Pinpoint the cell where the given text exists, returning its (x, y) midpoint coordinate. 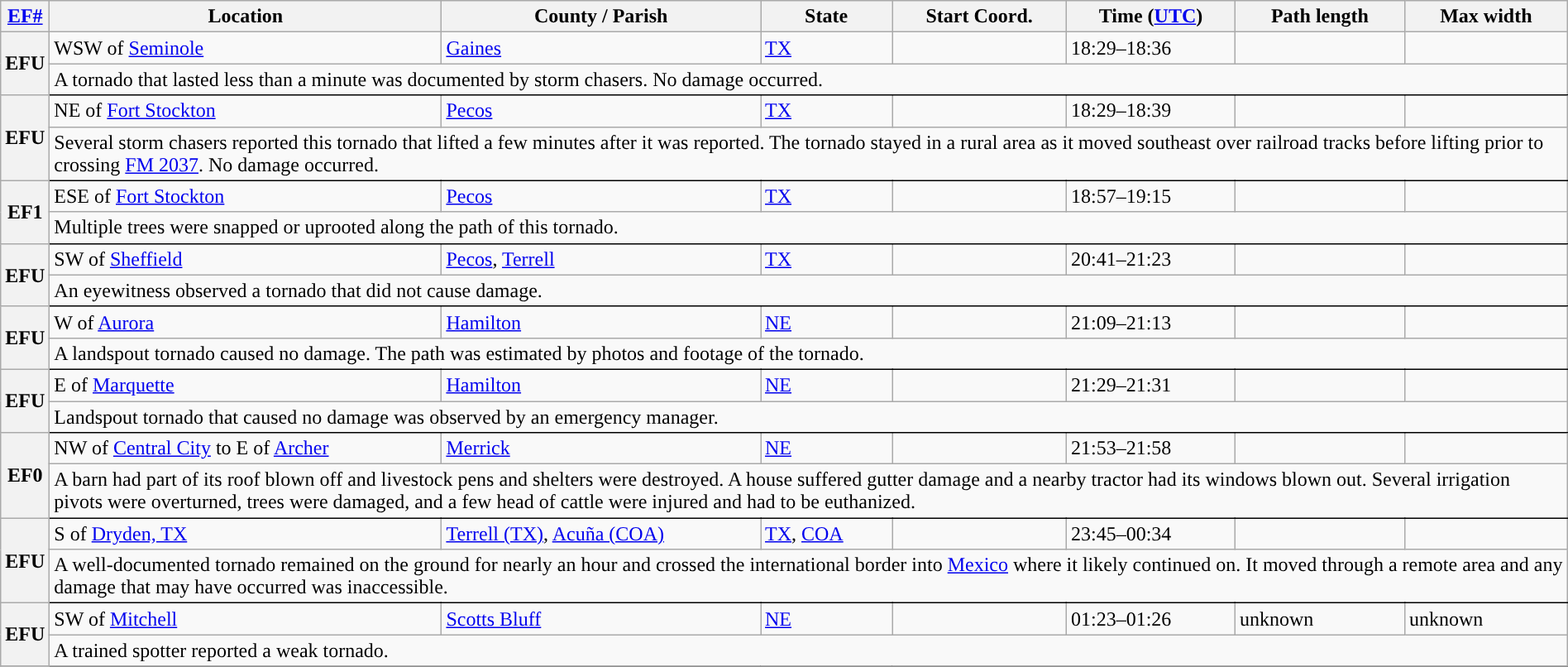
Landspout tornado that caused no damage was observed by an emergency manager. (809, 416)
County / Parish (601, 17)
A trained spotter reported a weak tornado. (809, 650)
Path length (1320, 17)
Gaines (601, 48)
State (827, 17)
SW of Sheffield (246, 259)
18:29–18:39 (1150, 111)
20:41–21:23 (1150, 259)
SW of Mitchell (246, 619)
18:57–19:15 (1150, 196)
Max width (1485, 17)
TX, COA (827, 534)
Terrell (TX), Acuña (COA) (601, 534)
Scotts Bluff (601, 619)
EF0 (25, 475)
Time (UTC) (1150, 17)
E of Marquette (246, 385)
18:29–18:36 (1150, 48)
Start Coord. (979, 17)
S of Dryden, TX (246, 534)
A tornado that lasted less than a minute was documented by storm chasers. No damage occurred. (809, 79)
Location (246, 17)
Multiple trees were snapped or uprooted along the path of this tornado. (809, 228)
Pecos, Terrell (601, 259)
NE of Fort Stockton (246, 111)
21:09–21:13 (1150, 322)
W of Aurora (246, 322)
Merrick (601, 449)
A landspout tornado caused no damage. The path was estimated by photos and footage of the tornado. (809, 353)
EF# (25, 17)
21:29–21:31 (1150, 385)
NW of Central City to E of Archer (246, 449)
ESE of Fort Stockton (246, 196)
WSW of Seminole (246, 48)
An eyewitness observed a tornado that did not cause damage. (809, 290)
23:45–00:34 (1150, 534)
EF1 (25, 212)
21:53–21:58 (1150, 449)
01:23–01:26 (1150, 619)
